For the text-containing cell, return its midpoint in (X, Y) coordinate format. 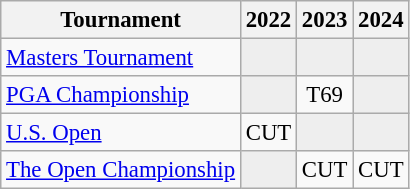
Tournament (121, 20)
2022 (268, 20)
PGA Championship (121, 95)
T69 (325, 95)
Masters Tournament (121, 58)
The Open Championship (121, 170)
U.S. Open (121, 133)
2024 (381, 20)
2023 (325, 20)
